Find where the given text appears and provide that cell's center as (x, y) coordinate. 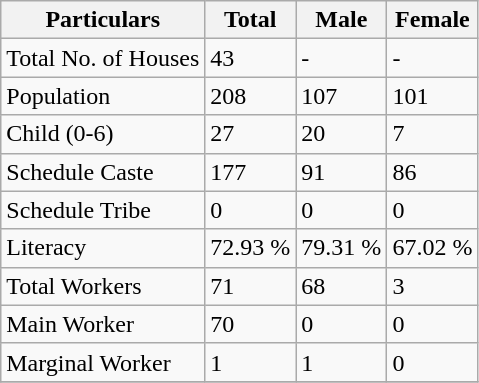
Total No. of Houses (103, 58)
27 (250, 134)
Literacy (103, 248)
3 (432, 286)
Marginal Worker (103, 362)
Particulars (103, 20)
20 (342, 134)
Female (432, 20)
177 (250, 172)
71 (250, 286)
Total (250, 20)
208 (250, 96)
Schedule Caste (103, 172)
72.93 % (250, 248)
86 (432, 172)
91 (342, 172)
Total Workers (103, 286)
70 (250, 324)
Population (103, 96)
68 (342, 286)
Schedule Tribe (103, 210)
7 (432, 134)
Male (342, 20)
107 (342, 96)
Main Worker (103, 324)
67.02 % (432, 248)
43 (250, 58)
79.31 % (342, 248)
Child (0-6) (103, 134)
101 (432, 96)
